For the text-containing cell, return its midpoint in [X, Y] coordinate format. 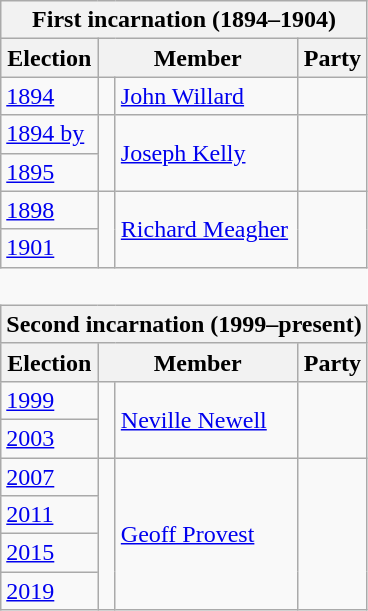
Geoff Provest [206, 534]
John Willard [206, 96]
Richard Meagher [206, 229]
1895 [50, 172]
1999 [50, 400]
2007 [50, 477]
2011 [50, 515]
Joseph Kelly [206, 153]
2015 [50, 553]
1894 [50, 96]
Second incarnation (1999–present) [184, 324]
1901 [50, 248]
1898 [50, 210]
2003 [50, 438]
Neville Newell [206, 419]
First incarnation (1894–1904) [184, 20]
1894 by [50, 134]
2019 [50, 591]
